Provide the [X, Y] coordinate of the cell's center where the given text is located.  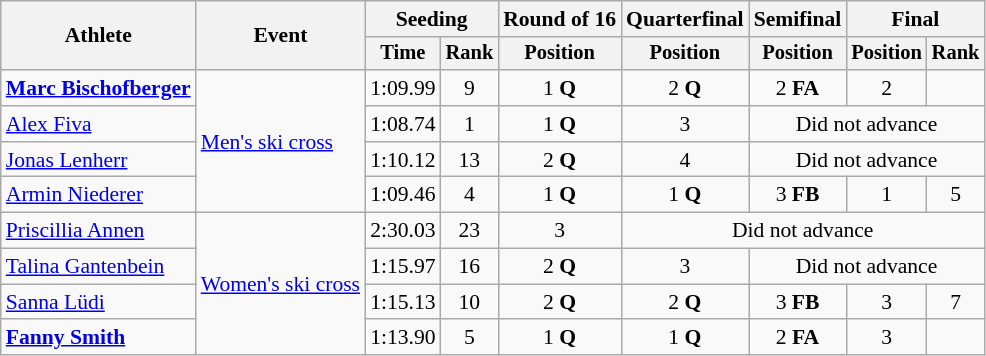
2 [886, 88]
Priscillia Annen [98, 231]
13 [470, 160]
9 [470, 88]
Men's ski cross [280, 141]
Time [402, 54]
7 [956, 302]
1:15.97 [402, 267]
Final [915, 19]
Alex Fiva [98, 124]
1:09.99 [402, 88]
Event [280, 36]
1:10.12 [402, 160]
Round of 16 [560, 19]
1:13.90 [402, 338]
Seeding [432, 19]
1:15.13 [402, 302]
1:08.74 [402, 124]
Armin Niederer [98, 195]
Fanny Smith [98, 338]
1:09.46 [402, 195]
16 [470, 267]
Women's ski cross [280, 284]
10 [470, 302]
Marc Bischofberger [98, 88]
Athlete [98, 36]
Sanna Lüdi [98, 302]
23 [470, 231]
Talina Gantenbein [98, 267]
2:30.03 [402, 231]
Jonas Lenherr [98, 160]
Semifinal [798, 19]
Quarterfinal [685, 19]
